Capture the cell that displays the provided text and extract its [x, y] central coordinate. 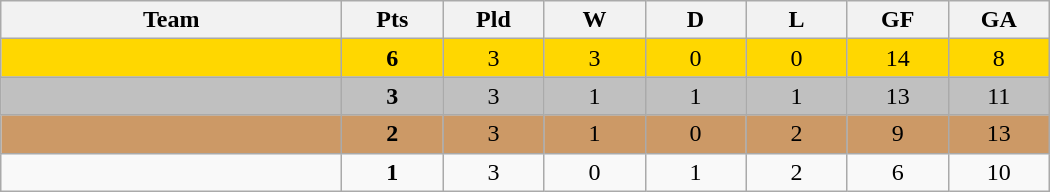
8 [998, 58]
Pts [392, 20]
Team [172, 20]
D [696, 20]
L [796, 20]
W [594, 20]
GF [898, 20]
10 [998, 172]
11 [998, 96]
Pld [494, 20]
GA [998, 20]
9 [898, 134]
14 [898, 58]
